Output the [x, y] coordinate of the center of the cell containing the given text.  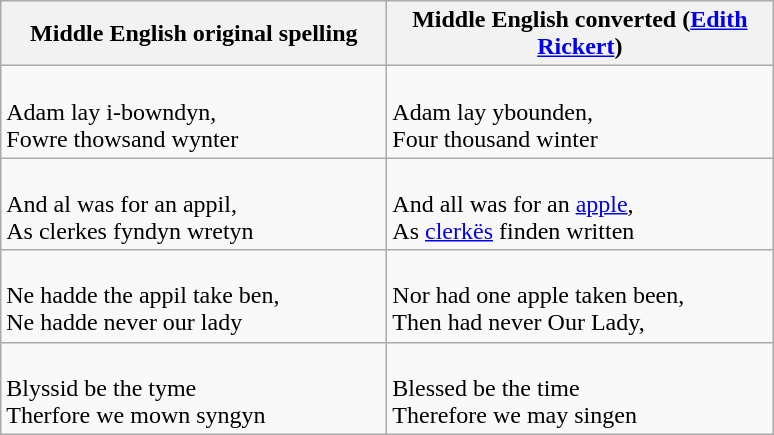
Blyssid be the tymeTherfore we mown syngyn [194, 388]
And all was for an apple,As clerkës finden written [580, 204]
Adam lay ybounden,Four thousand winter [580, 112]
Ne hadde the appil take ben,Ne hadde never our lady [194, 296]
And al was for an appil,As clerkes fyndyn wretyn [194, 204]
Middle English original spelling [194, 34]
Blessed be the time Therefore we may singen [580, 388]
Middle English converted (Edith Rickert) [580, 34]
Nor had one apple taken been,Then had never Our Lady, [580, 296]
Adam lay i-bowndyn,Fowre thowsand wynter [194, 112]
